Locate the cell with the specified text and output its [X, Y] center coordinate. 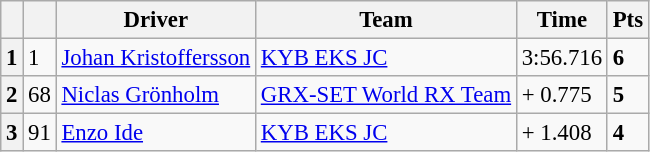
Niclas Grönholm [156, 95]
Time [562, 20]
GRX-SET World RX Team [386, 95]
91 [40, 133]
+ 1.408 [562, 133]
Enzo Ide [156, 133]
3:56.716 [562, 58]
+ 0.775 [562, 95]
Pts [628, 20]
Johan Kristoffersson [156, 58]
4 [628, 133]
6 [628, 58]
Team [386, 20]
5 [628, 95]
3 [12, 133]
2 [12, 95]
68 [40, 95]
Driver [156, 20]
